From the cell containing the given text, extract its center point as [X, Y] coordinate. 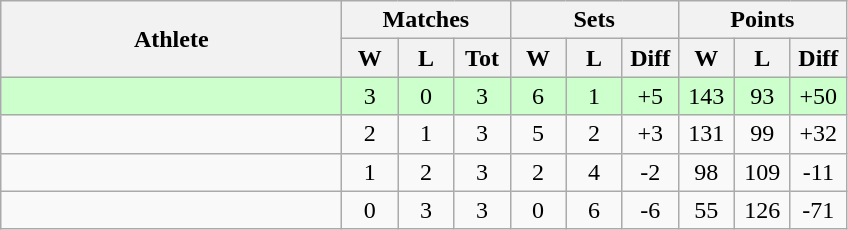
Athlete [172, 39]
131 [706, 134]
Points [762, 20]
+3 [650, 134]
-11 [818, 172]
126 [762, 210]
+5 [650, 96]
4 [594, 172]
Matches [426, 20]
109 [762, 172]
99 [762, 134]
5 [538, 134]
143 [706, 96]
+50 [818, 96]
-71 [818, 210]
Tot [482, 58]
-2 [650, 172]
93 [762, 96]
55 [706, 210]
+32 [818, 134]
-6 [650, 210]
98 [706, 172]
Sets [594, 20]
